Determine the (x, y) coordinate at the center of the cell enclosing the given text.  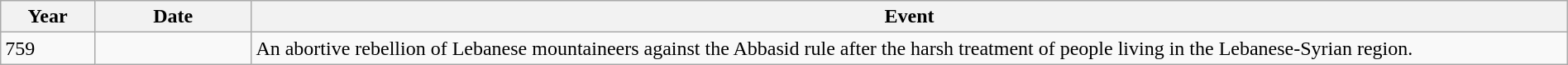
Year (48, 17)
759 (48, 48)
An abortive rebellion of Lebanese mountaineers against the Abbasid rule after the harsh treatment of people living in the Lebanese-Syrian region. (910, 48)
Event (910, 17)
Date (172, 17)
